Determine the (x, y) coordinate at the center of the cell enclosing the given text.  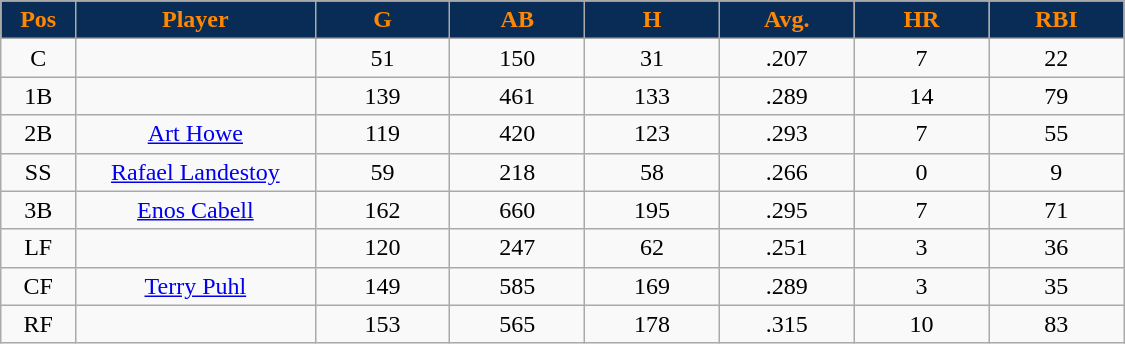
178 (652, 324)
.207 (786, 58)
1B (38, 96)
133 (652, 96)
565 (518, 324)
.315 (786, 324)
C (38, 58)
59 (382, 172)
119 (382, 134)
.295 (786, 210)
Player (196, 20)
RF (38, 324)
149 (382, 286)
71 (1056, 210)
83 (1056, 324)
58 (652, 172)
14 (922, 96)
9 (1056, 172)
139 (382, 96)
162 (382, 210)
0 (922, 172)
150 (518, 58)
36 (1056, 248)
62 (652, 248)
420 (518, 134)
2B (38, 134)
RBI (1056, 20)
195 (652, 210)
Art Howe (196, 134)
CF (38, 286)
H (652, 20)
247 (518, 248)
153 (382, 324)
660 (518, 210)
.266 (786, 172)
22 (1056, 58)
Rafael Landestoy (196, 172)
Pos (38, 20)
Enos Cabell (196, 210)
3B (38, 210)
585 (518, 286)
120 (382, 248)
461 (518, 96)
55 (1056, 134)
Terry Puhl (196, 286)
10 (922, 324)
Avg. (786, 20)
123 (652, 134)
31 (652, 58)
79 (1056, 96)
HR (922, 20)
51 (382, 58)
.293 (786, 134)
169 (652, 286)
.251 (786, 248)
G (382, 20)
AB (518, 20)
35 (1056, 286)
SS (38, 172)
218 (518, 172)
LF (38, 248)
